Pinpoint the cell where the given text exists, returning its (x, y) midpoint coordinate. 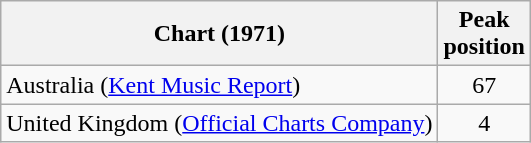
Australia (Kent Music Report) (220, 85)
Peak position (484, 34)
United Kingdom (Official Charts Company) (220, 123)
67 (484, 85)
Chart (1971) (220, 34)
4 (484, 123)
